Extract the (x, y) coordinate from the center of the cell holding the provided text.  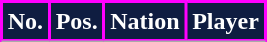
No. (26, 22)
Player (226, 22)
Nation (145, 22)
Pos. (76, 22)
